Provide the [x, y] coordinate of the cell's center where the given text is located.  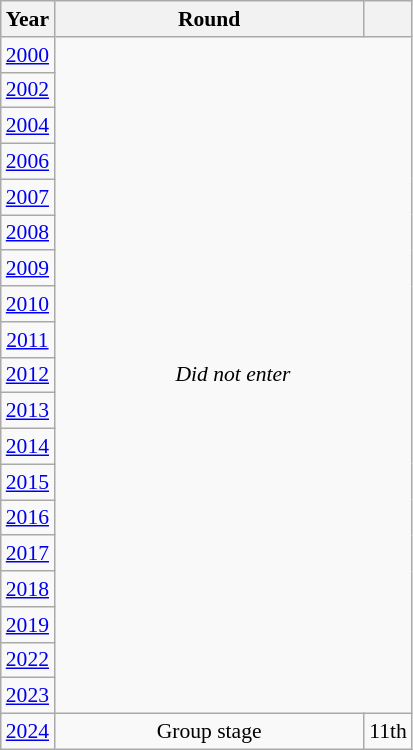
2002 [28, 90]
2010 [28, 304]
2024 [28, 732]
2004 [28, 126]
2017 [28, 554]
2019 [28, 625]
2022 [28, 660]
2016 [28, 518]
Did not enter [233, 376]
Group stage [209, 732]
2018 [28, 589]
2013 [28, 411]
Round [209, 19]
11th [388, 732]
2011 [28, 340]
Year [28, 19]
2012 [28, 375]
2023 [28, 696]
2015 [28, 482]
2007 [28, 197]
2009 [28, 269]
2006 [28, 162]
2014 [28, 447]
2008 [28, 233]
2000 [28, 55]
